Provide the [x, y] coordinate of the cell's center where the given text is located.  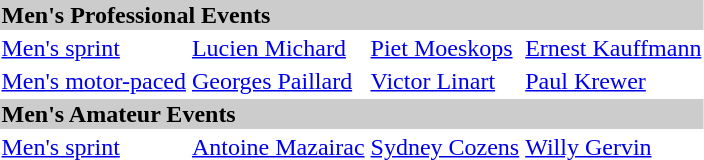
Paul Krewer [614, 81]
Victor Linart [445, 81]
Men's Professional Events [352, 15]
Men's sprint [94, 48]
Georges Paillard [278, 81]
Men's motor-paced [94, 81]
Piet Moeskops [445, 48]
Ernest Kauffmann [614, 48]
Men's Amateur Events [352, 114]
Lucien Michard [278, 48]
